Pinpoint the cell where the given text exists, returning its [x, y] midpoint coordinate. 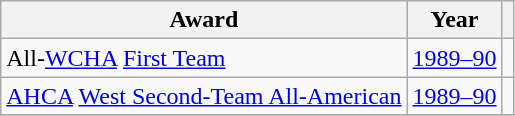
Year [454, 20]
AHCA West Second-Team All-American [204, 96]
All-WCHA First Team [204, 58]
Award [204, 20]
